For the text-containing cell, return its midpoint in (x, y) coordinate format. 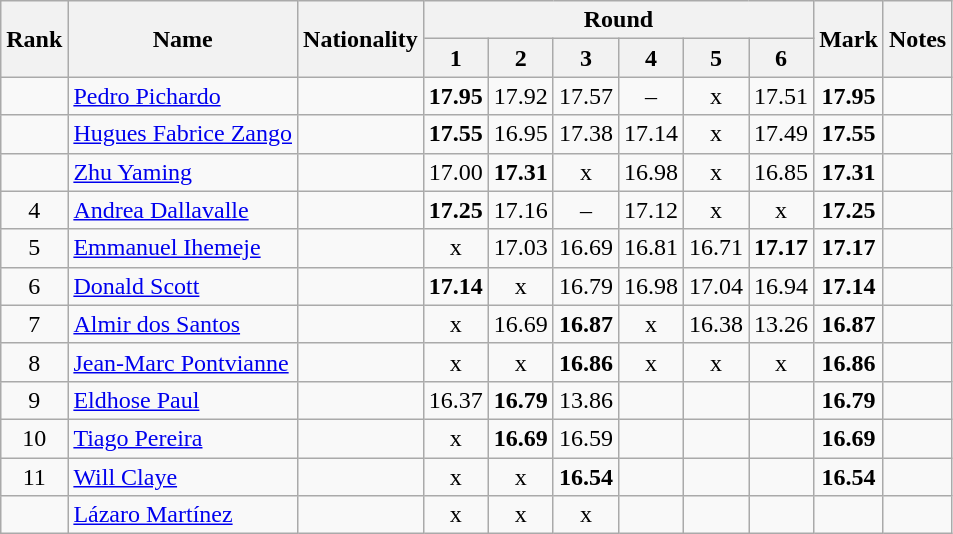
1 (456, 58)
16.95 (520, 134)
Jean-Marc Pontvianne (183, 362)
Emmanuel Ihemeje (183, 248)
Mark (849, 39)
16.71 (716, 248)
16.85 (782, 172)
17.04 (716, 286)
Almir dos Santos (183, 324)
10 (34, 438)
11 (34, 477)
16.38 (716, 324)
Will Claye (183, 477)
Nationality (361, 39)
17.38 (586, 134)
17.51 (782, 96)
13.26 (782, 324)
17.00 (456, 172)
Andrea Dallavalle (183, 210)
9 (34, 400)
13.86 (586, 400)
Rank (34, 39)
2 (520, 58)
Hugues Fabrice Zango (183, 134)
8 (34, 362)
16.81 (650, 248)
16.94 (782, 286)
Round (618, 20)
Lázaro Martínez (183, 515)
17.03 (520, 248)
17.12 (650, 210)
Tiago Pereira (183, 438)
Name (183, 39)
17.92 (520, 96)
Donald Scott (183, 286)
16.37 (456, 400)
17.49 (782, 134)
7 (34, 324)
Pedro Pichardo (183, 96)
16.59 (586, 438)
Notes (917, 39)
Eldhose Paul (183, 400)
17.16 (520, 210)
17.57 (586, 96)
3 (586, 58)
Zhu Yaming (183, 172)
